Identify which cell holds the provided text, then report its (x, y) central coordinate. 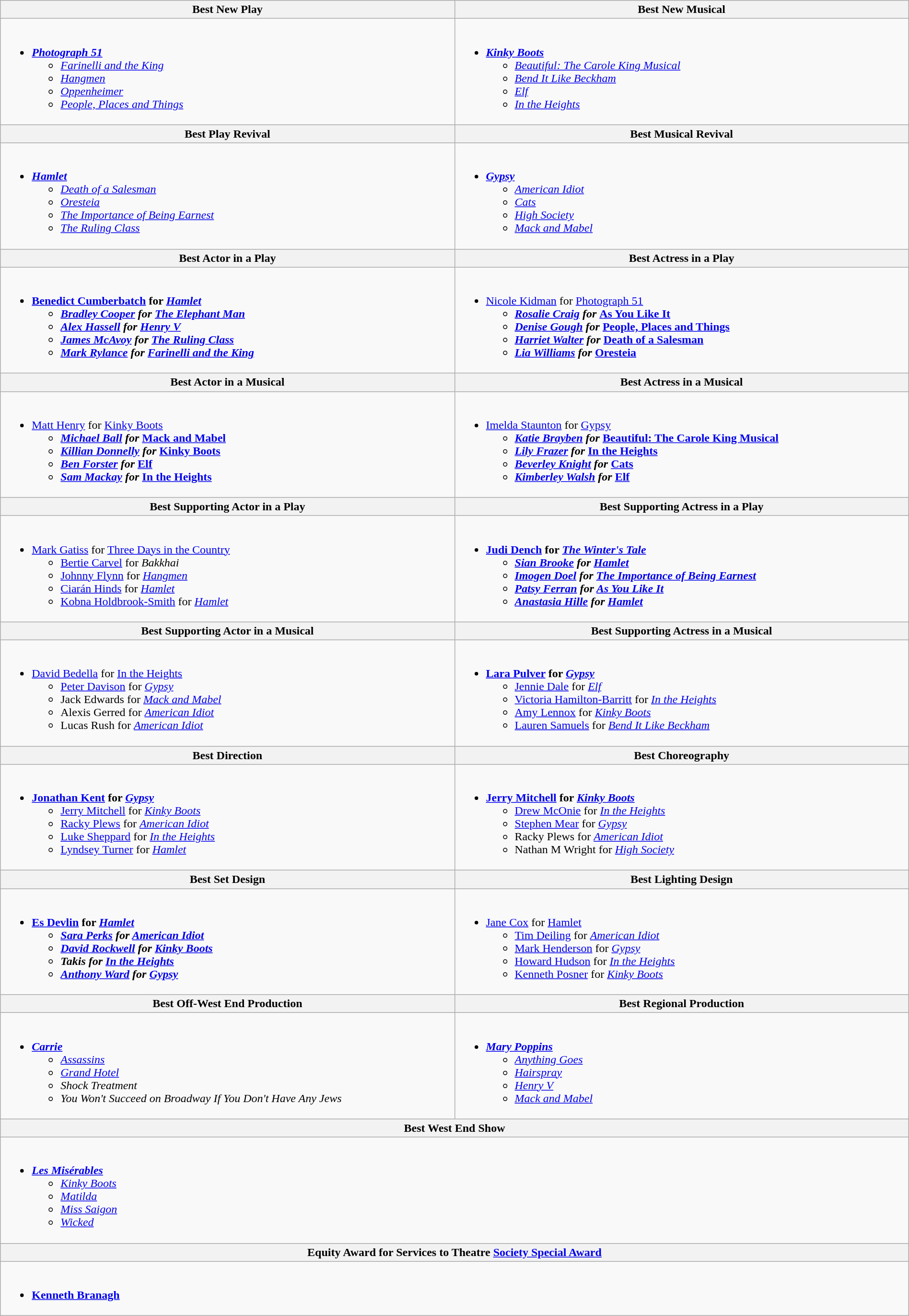
Lara Pulver for GypsyJennie Dale for ElfVictoria Hamilton-Barritt for In the HeightsAmy Lennox for Kinky BootsLauren Samuels for Bend It Like Beckham (682, 693)
Best Actor in a Play (227, 258)
Best Supporting Actor in a Play (227, 506)
Best Supporting Actor in a Musical (227, 631)
Best Actress in a Play (682, 258)
HamletDeath of a SalesmanOresteiaThe Importance of Being EarnestThe Ruling Class (227, 196)
Jonathan Kent for GypsyJerry Mitchell for Kinky BootsRacky Plews for American IdiotLuke Sheppard for In the HeightsLyndsey Turner for Hamlet (227, 817)
Best New Musical (682, 10)
Mark Gatiss for Three Days in the CountryBertie Carvel for BakkhaiJohnny Flynn for HangmenCiarán Hinds for HamletKobna Holdbrook-Smith for Hamlet (227, 569)
Matt Henry for Kinky BootsMichael Ball for Mack and MabelKillian Donnelly for Kinky BootsBen Forster for ElfSam Mackay for In the Heights (227, 444)
Kenneth Branagh (454, 1288)
David Bedella for In the HeightsPeter Davison for GypsyJack Edwards for Mack and MabelAlexis Gerred for American IdiotLucas Rush for American Idiot (227, 693)
Best Supporting Actress in a Play (682, 506)
Best Direction (227, 755)
Jerry Mitchell for Kinky BootsDrew McOnie for In the HeightsStephen Mear for GypsyRacky Plews for American IdiotNathan M Wright for High Society (682, 817)
Mary PoppinsAnything GoesHairsprayHenry VMack and Mabel (682, 1066)
Best Musical Revival (682, 134)
Es Devlin for HamletSara Perks for American IdiotDavid Rockwell for Kinky BootsTakis for In the HeightsAnthony Ward for Gypsy (227, 942)
GypsyAmerican IdiotCatsHigh SocietyMack and Mabel (682, 196)
Best Regional Production (682, 1004)
Photograph 51Farinelli and the KingHangmenOppenheimerPeople, Places and Things (227, 72)
Best Choreography (682, 755)
Les MisérablesKinky BootsMatildaMiss SaigonWicked (454, 1190)
Jane Cox for HamletTim Deiling for American IdiotMark Henderson for GypsyHoward Hudson for In the HeightsKenneth Posner for Kinky Boots (682, 942)
Best West End Show (454, 1128)
Equity Award for Services to Theatre Society Special Award (454, 1252)
Best Actor in a Musical (227, 382)
Best Play Revival (227, 134)
Best Actress in a Musical (682, 382)
Kinky BootsBeautiful: The Carole King MusicalBend It Like BeckhamElfIn the Heights (682, 72)
Best New Play (227, 10)
Best Set Design (227, 880)
Best Supporting Actress in a Musical (682, 631)
Best Lighting Design (682, 880)
Best Off-West End Production (227, 1004)
CarrieAssassinsGrand HotelShock TreatmentYou Won't Succeed on Broadway If You Don't Have Any Jews (227, 1066)
